Pinpoint the cell where the given text exists, returning its [X, Y] midpoint coordinate. 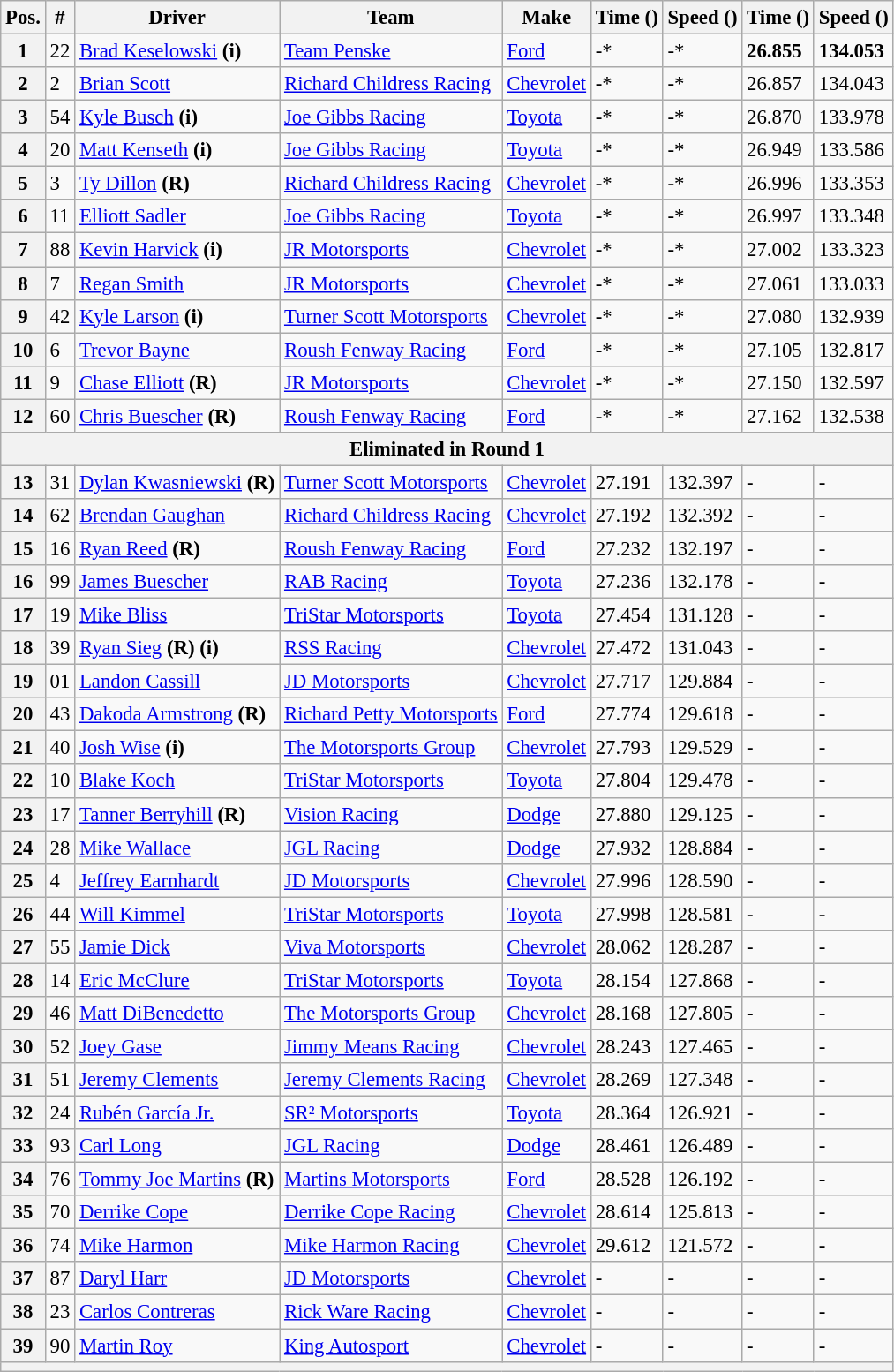
129.478 [702, 781]
27.454 [627, 615]
99 [60, 582]
Mike Wallace [177, 848]
134.053 [853, 51]
60 [60, 416]
132.178 [702, 582]
42 [60, 316]
129.618 [702, 714]
Blake Koch [177, 781]
121.572 [702, 1246]
RAB Racing [391, 582]
27.061 [778, 283]
51 [60, 1080]
1 [23, 51]
27 [23, 947]
27.105 [778, 350]
27.162 [778, 416]
RSS Racing [391, 648]
27.804 [627, 781]
27.232 [627, 548]
43 [60, 714]
28.243 [627, 1046]
Will Kimmel [177, 914]
36 [23, 1246]
38 [23, 1312]
Jeffrey Earnhardt [177, 880]
Driver [177, 18]
27.774 [627, 714]
Richard Petty Motorsports [391, 714]
27.192 [627, 516]
132.597 [853, 382]
62 [60, 516]
Martin Roy [177, 1346]
126.489 [702, 1146]
Ryan Reed (R) [177, 548]
76 [60, 1180]
25 [23, 880]
Elliott Sadler [177, 216]
Mike Harmon [177, 1246]
33 [23, 1146]
27.793 [627, 748]
52 [60, 1046]
21 [23, 748]
29.612 [627, 1246]
James Buescher [177, 582]
128.884 [702, 848]
01 [60, 682]
26.996 [778, 184]
Ryan Sieg (R) (i) [177, 648]
88 [60, 250]
126.921 [702, 1113]
Mike Harmon Racing [391, 1246]
87 [60, 1279]
46 [60, 1014]
Dakoda Armstrong (R) [177, 714]
128.287 [702, 947]
Martins Motorsports [391, 1180]
27.996 [627, 880]
Daryl Harr [177, 1279]
132.397 [702, 482]
28.528 [627, 1180]
27.236 [627, 582]
133.033 [853, 283]
26 [23, 914]
Regan Smith [177, 283]
Jeremy Clements Racing [391, 1080]
133.323 [853, 250]
Brian Scott [177, 84]
26.857 [778, 84]
70 [60, 1212]
Matt DiBenedetto [177, 1014]
28.062 [627, 947]
Dylan Kwasniewski (R) [177, 482]
Jeremy Clements [177, 1080]
12 [23, 416]
54 [60, 117]
129.884 [702, 682]
5 [23, 184]
Tommy Joe Martins (R) [177, 1180]
Brad Keselowski (i) [177, 51]
Mike Bliss [177, 615]
Rubén García Jr. [177, 1113]
128.581 [702, 914]
27.717 [627, 682]
28.168 [627, 1014]
26.870 [778, 117]
Viva Motorsports [391, 947]
8 [23, 283]
Eric McClure [177, 980]
132.939 [853, 316]
27.932 [627, 848]
93 [60, 1146]
Jamie Dick [177, 947]
29 [23, 1014]
27.080 [778, 316]
Jimmy Means Racing [391, 1046]
SR² Motorsports [391, 1113]
28.461 [627, 1146]
127.805 [702, 1014]
133.348 [853, 216]
133.353 [853, 184]
27.472 [627, 648]
37 [23, 1279]
Tanner Berryhill (R) [177, 814]
Rick Ware Racing [391, 1312]
Kevin Harvick (i) [177, 250]
131.043 [702, 648]
44 [60, 914]
26.855 [778, 51]
Pos. [23, 18]
Trevor Bayne [177, 350]
28.154 [627, 980]
129.529 [702, 748]
Derrike Cope [177, 1212]
90 [60, 1346]
28.269 [627, 1080]
131.128 [702, 615]
Landon Cassill [177, 682]
127.868 [702, 980]
27.002 [778, 250]
Carlos Contreras [177, 1312]
133.978 [853, 117]
Matt Kenseth (i) [177, 150]
129.125 [702, 814]
132.538 [853, 416]
126.192 [702, 1180]
30 [23, 1046]
Ty Dillon (R) [177, 184]
28.364 [627, 1113]
King Autosport [391, 1346]
132.817 [853, 350]
Kyle Busch (i) [177, 117]
Kyle Larson (i) [177, 316]
Brendan Gaughan [177, 516]
26.949 [778, 150]
27.998 [627, 914]
Josh Wise (i) [177, 748]
132.197 [702, 548]
27.150 [778, 382]
Make [546, 18]
Joey Gase [177, 1046]
Carl Long [177, 1146]
125.813 [702, 1212]
128.590 [702, 880]
27.880 [627, 814]
55 [60, 947]
35 [23, 1212]
132.392 [702, 516]
40 [60, 748]
# [60, 18]
13 [23, 482]
Chris Buescher (R) [177, 416]
18 [23, 648]
Vision Racing [391, 814]
Chase Elliott (R) [177, 382]
Team [391, 18]
28.614 [627, 1212]
Team Penske [391, 51]
127.465 [702, 1046]
Derrike Cope Racing [391, 1212]
74 [60, 1246]
Eliminated in Round 1 [447, 449]
27.191 [627, 482]
26.997 [778, 216]
134.043 [853, 84]
127.348 [702, 1080]
15 [23, 548]
32 [23, 1113]
133.586 [853, 150]
34 [23, 1180]
